Return [X, Y] of the center of cell containing provided text 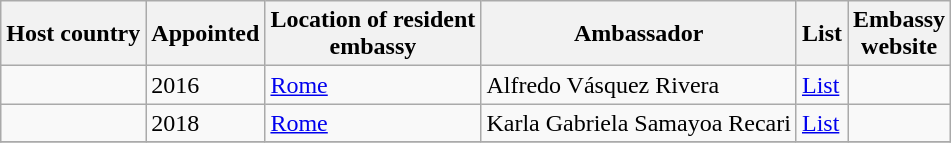
Location of residentembassy [373, 34]
Host country [74, 34]
Embassywebsite [900, 34]
Appointed [206, 34]
Ambassador [639, 34]
Alfredo Vásquez Rivera [639, 85]
Karla Gabriela Samayoa Recari [639, 123]
2016 [206, 85]
2018 [206, 123]
